Detect which cell encompasses the target text, then output its (X, Y) center coordinate. 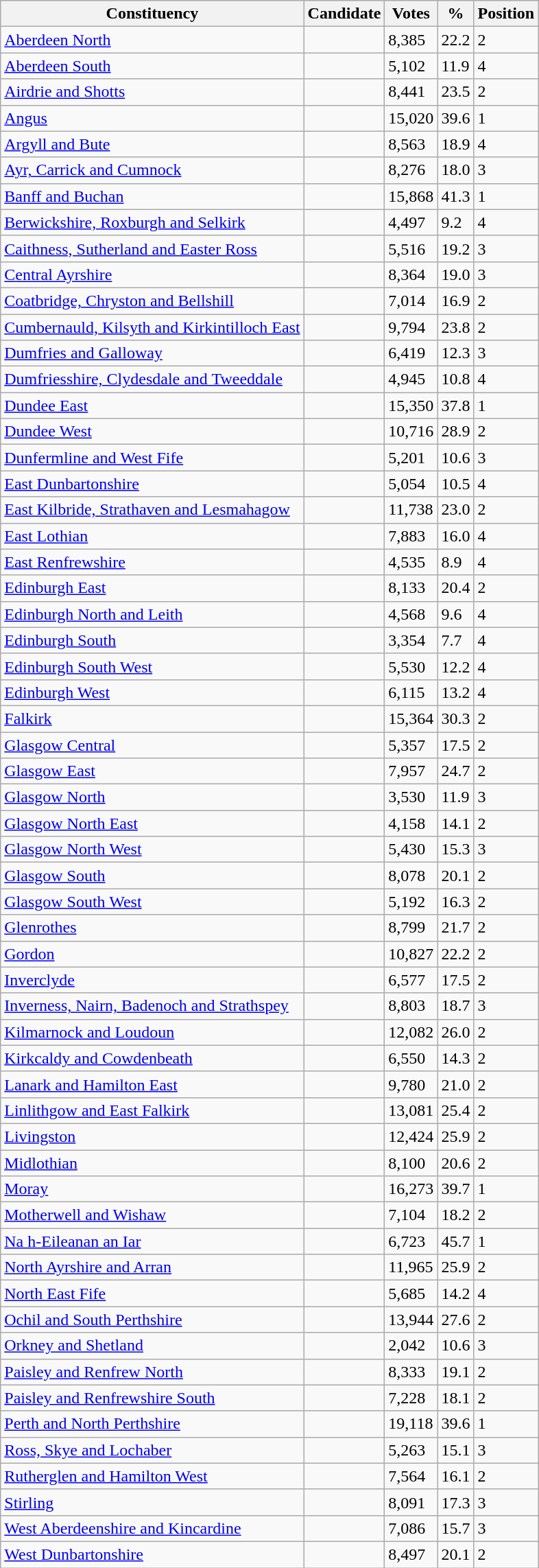
Linlithgow and East Falkirk (152, 1110)
14.3 (455, 1058)
8,333 (411, 1372)
Cumbernauld, Kilsyth and Kirkintilloch East (152, 327)
39.7 (455, 1189)
Caithness, Sutherland and Easter Ross (152, 248)
18.0 (455, 170)
19,118 (411, 1424)
7,228 (411, 1398)
Argyll and Bute (152, 144)
Constituency (152, 14)
3,530 (411, 797)
5,516 (411, 248)
10,716 (411, 432)
Edinburgh South (152, 640)
Paisley and Renfrew North (152, 1372)
Kirkcaldy and Cowdenbeath (152, 1058)
Dumfries and Galloway (152, 353)
Coatbridge, Chryston and Bellshill (152, 301)
Midlothian (152, 1163)
12,082 (411, 1032)
North East Fife (152, 1294)
Kilmarnock and Loudoun (152, 1032)
8,803 (411, 1006)
25.4 (455, 1110)
Perth and North Perthshire (152, 1424)
16,273 (411, 1189)
Lanark and Hamilton East (152, 1084)
Gordon (152, 954)
3,354 (411, 640)
8,497 (411, 1554)
Ochil and South Perthshire (152, 1320)
Livingston (152, 1136)
5,357 (411, 745)
East Renfrewshire (152, 562)
9,780 (411, 1084)
Glasgow North West (152, 850)
10,827 (411, 954)
Candidate (344, 14)
45.7 (455, 1241)
9,794 (411, 327)
Aberdeen North (152, 40)
16.3 (455, 902)
21.0 (455, 1084)
7,014 (411, 301)
Glasgow East (152, 771)
15,868 (411, 196)
15,020 (411, 118)
19.1 (455, 1372)
Dunfermline and West Fife (152, 458)
8.9 (455, 562)
6,577 (411, 980)
4,568 (411, 614)
16.9 (455, 301)
Na h-Eileanan an Iar (152, 1241)
15,350 (411, 406)
23.8 (455, 327)
6,115 (411, 692)
13,944 (411, 1320)
8,100 (411, 1163)
East Kilbride, Strathaven and Lesmahagow (152, 510)
6,550 (411, 1058)
20.4 (455, 588)
Dundee East (152, 406)
27.6 (455, 1320)
15.3 (455, 850)
Inverclyde (152, 980)
Paisley and Renfrewshire South (152, 1398)
7.7 (455, 640)
Glasgow North (152, 797)
15,364 (411, 718)
Aberdeen South (152, 66)
North Ayrshire and Arran (152, 1267)
11,965 (411, 1267)
5,201 (411, 458)
5,430 (411, 850)
7,564 (411, 1476)
20.6 (455, 1163)
9.6 (455, 614)
21.7 (455, 928)
15.7 (455, 1528)
8,078 (411, 876)
8,133 (411, 588)
2,042 (411, 1346)
8,563 (411, 144)
7,086 (411, 1528)
Stirling (152, 1502)
16.1 (455, 1476)
12.3 (455, 353)
Inverness, Nairn, Badenoch and Strathspey (152, 1006)
5,102 (411, 66)
8,441 (411, 92)
Edinburgh West (152, 692)
7,883 (411, 536)
Ross, Skye and Lochaber (152, 1450)
9.2 (455, 222)
5,054 (411, 484)
East Lothian (152, 536)
Angus (152, 118)
8,385 (411, 40)
Glenrothes (152, 928)
24.7 (455, 771)
Dundee West (152, 432)
41.3 (455, 196)
18.1 (455, 1398)
18.2 (455, 1215)
11,738 (411, 510)
10.8 (455, 379)
Central Ayrshire (152, 274)
4,945 (411, 379)
19.2 (455, 248)
8,276 (411, 170)
Edinburgh North and Leith (152, 614)
Glasgow Central (152, 745)
4,535 (411, 562)
8,364 (411, 274)
6,723 (411, 1241)
5,685 (411, 1294)
15.1 (455, 1450)
5,192 (411, 902)
23.0 (455, 510)
% (455, 14)
West Aberdeenshire and Kincardine (152, 1528)
14.2 (455, 1294)
7,104 (411, 1215)
Edinburgh East (152, 588)
26.0 (455, 1032)
Position (506, 14)
14.1 (455, 823)
17.3 (455, 1502)
16.0 (455, 536)
Edinburgh South West (152, 666)
Berwickshire, Roxburgh and Selkirk (152, 222)
Ayr, Carrick and Cumnock (152, 170)
Falkirk (152, 718)
Orkney and Shetland (152, 1346)
37.8 (455, 406)
Dumfriesshire, Clydesdale and Tweeddale (152, 379)
Rutherglen and Hamilton West (152, 1476)
West Dunbartonshire (152, 1554)
Banff and Buchan (152, 196)
18.9 (455, 144)
Moray (152, 1189)
10.5 (455, 484)
Motherwell and Wishaw (152, 1215)
Airdrie and Shotts (152, 92)
12.2 (455, 666)
4,158 (411, 823)
Glasgow South West (152, 902)
8,799 (411, 928)
23.5 (455, 92)
7,957 (411, 771)
12,424 (411, 1136)
East Dunbartonshire (152, 484)
18.7 (455, 1006)
5,263 (411, 1450)
13.2 (455, 692)
8,091 (411, 1502)
5,530 (411, 666)
Glasgow North East (152, 823)
19.0 (455, 274)
4,497 (411, 222)
Glasgow South (152, 876)
30.3 (455, 718)
6,419 (411, 353)
Votes (411, 14)
28.9 (455, 432)
13,081 (411, 1110)
